Determine the (x, y) coordinate at the center of the cell enclosing the given text.  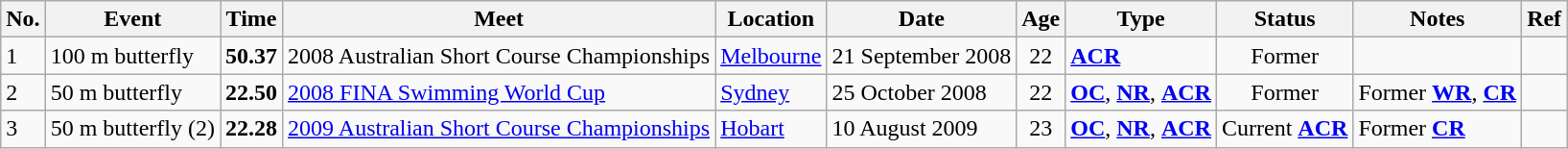
Date (922, 19)
23 (1041, 129)
2 (23, 92)
Age (1041, 19)
100 m butterfly (132, 56)
No. (23, 19)
Status (1284, 19)
Current ACR (1284, 129)
50 m butterfly (2) (132, 129)
Time (251, 19)
Former CR (1438, 129)
21 September 2008 (922, 56)
ACR (1141, 56)
25 October 2008 (922, 92)
2008 FINA Swimming World Cup (499, 92)
Former WR, CR (1438, 92)
Location (771, 19)
Notes (1438, 19)
50 m butterfly (132, 92)
22.28 (251, 129)
2009 Australian Short Course Championships (499, 129)
1 (23, 56)
22.50 (251, 92)
10 August 2009 (922, 129)
Event (132, 19)
Meet (499, 19)
Hobart (771, 129)
3 (23, 129)
Ref (1544, 19)
Melbourne (771, 56)
50.37 (251, 56)
Type (1141, 19)
Sydney (771, 92)
2008 Australian Short Course Championships (499, 56)
